Locate the cell with the specified text and output its (X, Y) center coordinate. 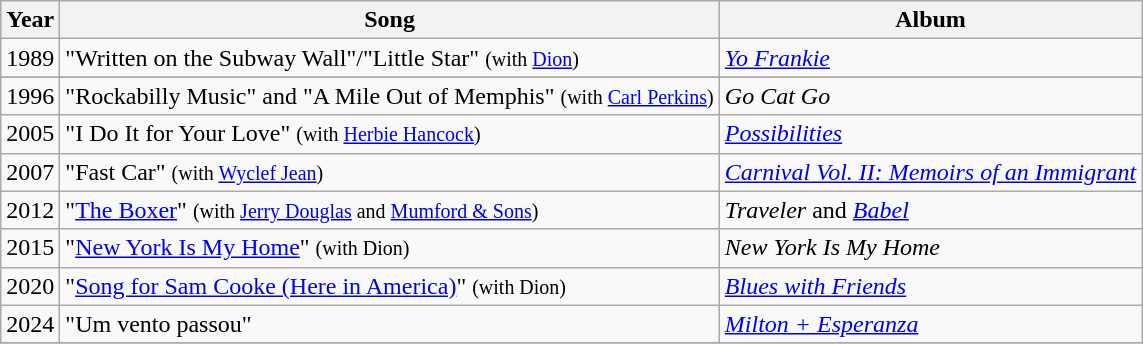
1996 (30, 96)
1989 (30, 58)
Traveler and Babel (930, 210)
2012 (30, 210)
"Fast Car" (with Wyclef Jean) (390, 172)
Go Cat Go (930, 96)
2007 (30, 172)
Song (390, 20)
"The Boxer" (with Jerry Douglas and Mumford & Sons) (390, 210)
"Song for Sam Cooke (Here in America)" (with Dion) (390, 286)
"Written on the Subway Wall"/"Little Star" (with Dion) (390, 58)
Carnival Vol. II: Memoirs of an Immigrant (930, 172)
Album (930, 20)
New York Is My Home (930, 248)
"I Do It for Your Love" (with Herbie Hancock) (390, 134)
Possibilities (930, 134)
"New York Is My Home" (with Dion) (390, 248)
"Um vento passou" (390, 324)
2015 (30, 248)
Blues with Friends (930, 286)
Year (30, 20)
2024 (30, 324)
Yo Frankie (930, 58)
2005 (30, 134)
"Rockabilly Music" and "A Mile Out of Memphis" (with Carl Perkins) (390, 96)
2020 (30, 286)
Milton + Esperanza (930, 324)
